Search for the cell housing the specified text and yield its [x, y] center coordinate. 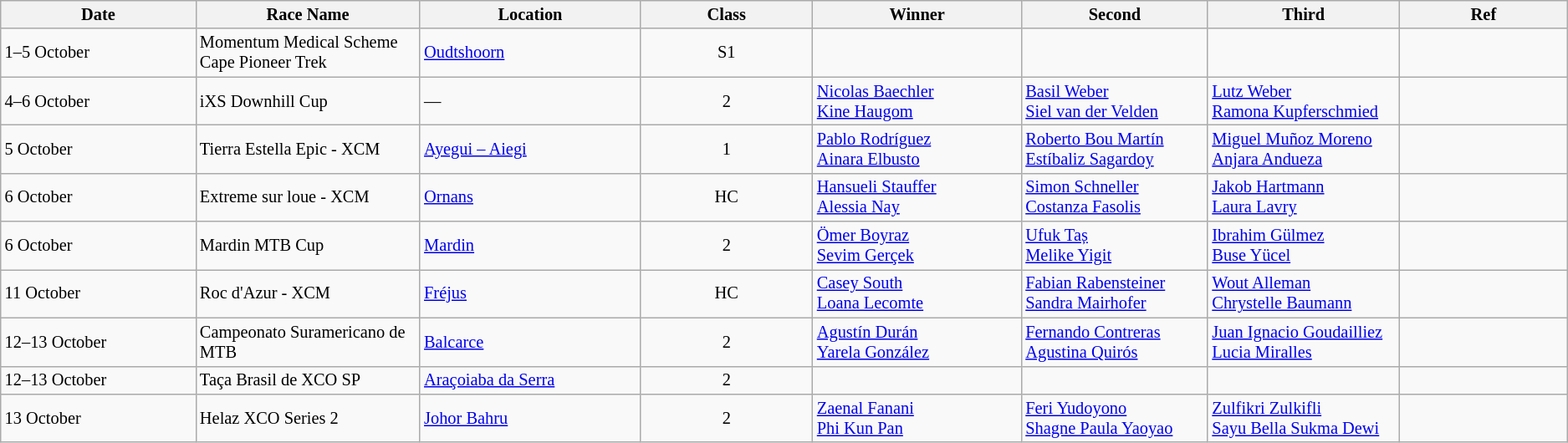
Balcarce [530, 342]
Third [1303, 14]
Pablo Rodríguez Ainara Elbusto [917, 149]
1–5 October [99, 53]
— [530, 101]
Miguel Muñoz Moreno Anjara Andueza [1303, 149]
Zaenal Fanani Phi Kun Pan [917, 418]
Lutz Weber Ramona Kupferschmied [1303, 101]
Basil Weber Siel van der Velden [1114, 101]
Location [530, 14]
Campeonato Suramericano de MTB [308, 342]
5 October [99, 149]
Helaz XCO Series 2 [308, 418]
Feri Yudoyono Shagne Paula Yaoyao [1114, 418]
Nicolas Baechler Kine Haugom [917, 101]
Fréjus [530, 293]
Mardin [530, 246]
Ref [1484, 14]
Ibrahim Gülmez Buse Yücel [1303, 246]
Wout Alleman Chrystelle Baumann [1303, 293]
11 October [99, 293]
Race Name [308, 14]
Agustín Durán Yarela González [917, 342]
Second [1114, 14]
Araçoiaba da Serra [530, 380]
Winner [917, 14]
Juan Ignacio Goudailliez Lucia Miralles [1303, 342]
iXS Downhill Cup [308, 101]
Roberto Bou Martín Estíbaliz Sagardoy [1114, 149]
Roc d'Azur - XCM [308, 293]
Ömer Boyraz Sevim Gerçek [917, 246]
Ornans [530, 197]
S1 [727, 53]
Fabian Rabensteiner Sandra Mairhofer [1114, 293]
Hansueli Stauffer Alessia Nay [917, 197]
Johor Bahru [530, 418]
Mardin MTB Cup [308, 246]
Momentum Medical Scheme Cape Pioneer Trek [308, 53]
Class [727, 14]
1 [727, 149]
Jakob Hartmann Laura Lavry [1303, 197]
Casey South Loana Lecomte [917, 293]
Ufuk Taș Melike Yigit [1114, 246]
Taça Brasil de XCO SP [308, 380]
Date [99, 14]
Extreme sur loue - XCM [308, 197]
4–6 October [99, 101]
Fernando Contreras Agustina Quirós [1114, 342]
Zulfikri Zulkifli Sayu Bella Sukma Dewi [1303, 418]
Tierra Estella Epic - XCM [308, 149]
13 October [99, 418]
Oudtshoorn [530, 53]
Ayegui – Aiegi [530, 149]
Simon Schneller Costanza Fasolis [1114, 197]
